Return the [X, Y] coordinate for the center point of the cell that contains the specified text.  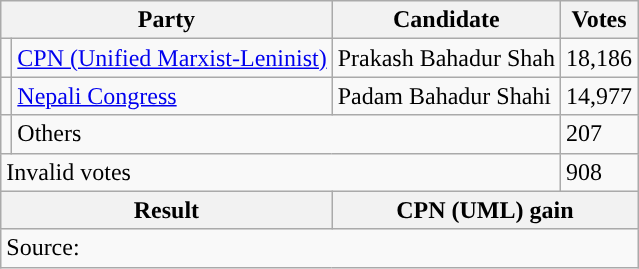
Nepali Congress [172, 96]
CPN (UML) gain [484, 210]
207 [600, 134]
18,186 [600, 58]
Prakash Bahadur Shah [446, 58]
Padam Bahadur Shahi [446, 96]
Others [286, 134]
Invalid votes [281, 172]
Party [166, 20]
Source: [320, 248]
Result [166, 210]
CPN (Unified Marxist-Leninist) [172, 58]
14,977 [600, 96]
Votes [600, 20]
Candidate [446, 20]
908 [600, 172]
